Scan for the cell matching the given text and deliver its (X, Y) coordinate at center. 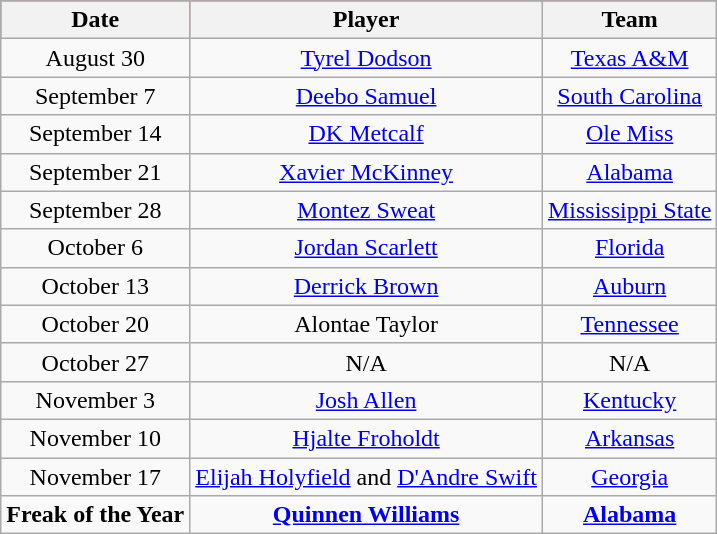
Alontae Taylor (366, 324)
Montez Sweat (366, 210)
October 27 (96, 362)
November 10 (96, 438)
Elijah Holyfield and D'Andre Swift (366, 477)
Tennessee (629, 324)
Jordan Scarlett (366, 248)
November 3 (96, 400)
Texas A&M (629, 58)
DK Metcalf (366, 134)
Kentucky (629, 400)
Ole Miss (629, 134)
Date (96, 20)
October 20 (96, 324)
Quinnen Williams (366, 515)
Tyrel Dodson (366, 58)
September 21 (96, 172)
Derrick Brown (366, 286)
Deebo Samuel (366, 96)
November 17 (96, 477)
Auburn (629, 286)
Georgia (629, 477)
Team (629, 20)
Xavier McKinney (366, 172)
Florida (629, 248)
Hjalte Froholdt (366, 438)
Freak of the Year (96, 515)
September 28 (96, 210)
South Carolina (629, 96)
August 30 (96, 58)
September 14 (96, 134)
Mississippi State (629, 210)
Arkansas (629, 438)
Player (366, 20)
October 6 (96, 248)
September 7 (96, 96)
October 13 (96, 286)
Josh Allen (366, 400)
